Capture the cell that displays the provided text and extract its [X, Y] central coordinate. 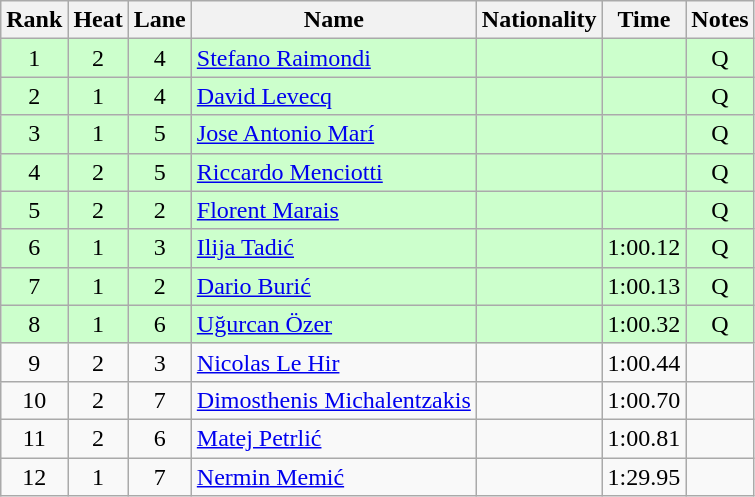
Dario Burić [334, 286]
11 [34, 438]
1:00.70 [644, 400]
12 [34, 477]
Nermin Memić [334, 477]
Jose Antonio Marí [334, 134]
9 [34, 362]
David Levecq [334, 96]
Rank [34, 20]
Time [644, 20]
1:00.12 [644, 248]
8 [34, 324]
Matej Petrlić [334, 438]
Heat [98, 20]
Riccardo Menciotti [334, 172]
10 [34, 400]
Name [334, 20]
1:00.32 [644, 324]
1:29.95 [644, 477]
1:00.81 [644, 438]
1:00.44 [644, 362]
Nicolas Le Hir [334, 362]
Dimosthenis Michalentzakis [334, 400]
Florent Marais [334, 210]
Lane [160, 20]
Nationality [539, 20]
1:00.13 [644, 286]
Uğurcan Özer [334, 324]
Ilija Tadić [334, 248]
Stefano Raimondi [334, 58]
Notes [720, 20]
